Pinpoint the cell where the given text exists, returning its [X, Y] midpoint coordinate. 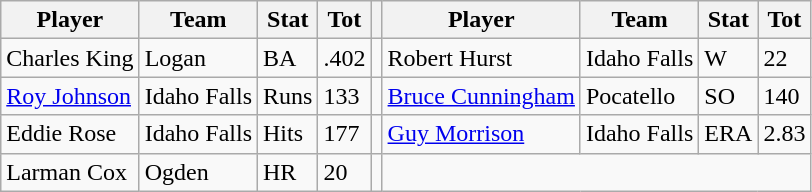
W [728, 58]
133 [344, 96]
Ogden [198, 172]
140 [784, 96]
Eddie Rose [70, 134]
SO [728, 96]
Runs [288, 96]
HR [288, 172]
.402 [344, 58]
22 [784, 58]
Hits [288, 134]
Guy Morrison [481, 134]
Logan [198, 58]
20 [344, 172]
Larman Cox [70, 172]
Charles King [70, 58]
Robert Hurst [481, 58]
177 [344, 134]
Roy Johnson [70, 96]
2.83 [784, 134]
BA [288, 58]
Bruce Cunningham [481, 96]
ERA [728, 134]
Pocatello [639, 96]
